Search for the cell housing the specified text and yield its [X, Y] center coordinate. 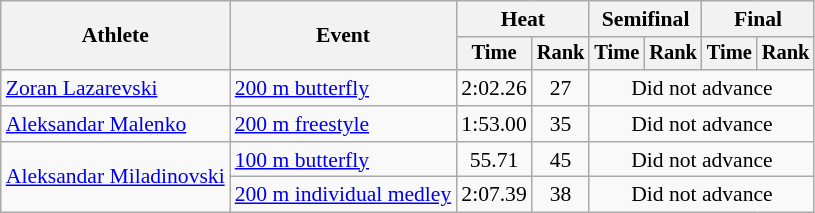
200 m individual medley [344, 195]
Final [758, 19]
Zoran Lazarevski [116, 88]
Semifinal [645, 19]
45 [561, 160]
Aleksandar Miladinovski [116, 178]
Heat [522, 19]
2:02.26 [494, 88]
1:53.00 [494, 124]
100 m butterfly [344, 160]
Aleksandar Malenko [116, 124]
Athlete [116, 36]
200 m butterfly [344, 88]
2:07.39 [494, 195]
55.71 [494, 160]
Event [344, 36]
35 [561, 124]
38 [561, 195]
200 m freestyle [344, 124]
27 [561, 88]
